Return the [X, Y] coordinate for the center point of the cell that contains the specified text.  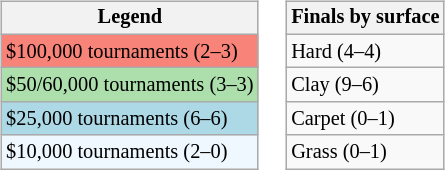
Grass (0–1) [365, 152]
Hard (4–4) [365, 51]
$25,000 tournaments (6–6) [130, 119]
Finals by surface [365, 18]
$100,000 tournaments (2–3) [130, 51]
$50/60,000 tournaments (3–3) [130, 85]
Carpet (0–1) [365, 119]
Legend [130, 18]
Clay (9–6) [365, 85]
$10,000 tournaments (2–0) [130, 152]
